Return the [X, Y] coordinate for the center point of the cell that contains the specified text.  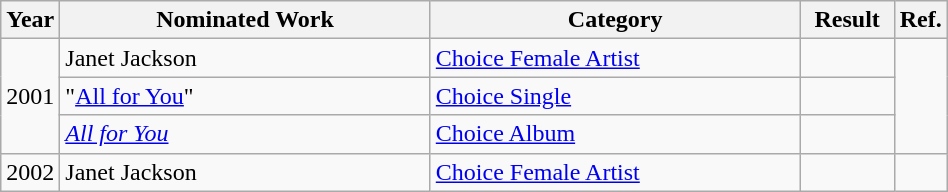
Result [847, 20]
Choice Album [615, 134]
Nominated Work [245, 20]
"All for You" [245, 96]
Ref. [920, 20]
Year [30, 20]
2001 [30, 96]
All for You [245, 134]
Choice Single [615, 96]
2002 [30, 172]
Category [615, 20]
